Extract the [x, y] coordinate from the center of the cell holding the provided text.  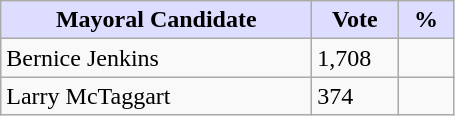
1,708 [355, 58]
Vote [355, 20]
% [426, 20]
Larry McTaggart [156, 96]
Mayoral Candidate [156, 20]
Bernice Jenkins [156, 58]
374 [355, 96]
